Extract the (X, Y) coordinate from the center of the cell holding the provided text.  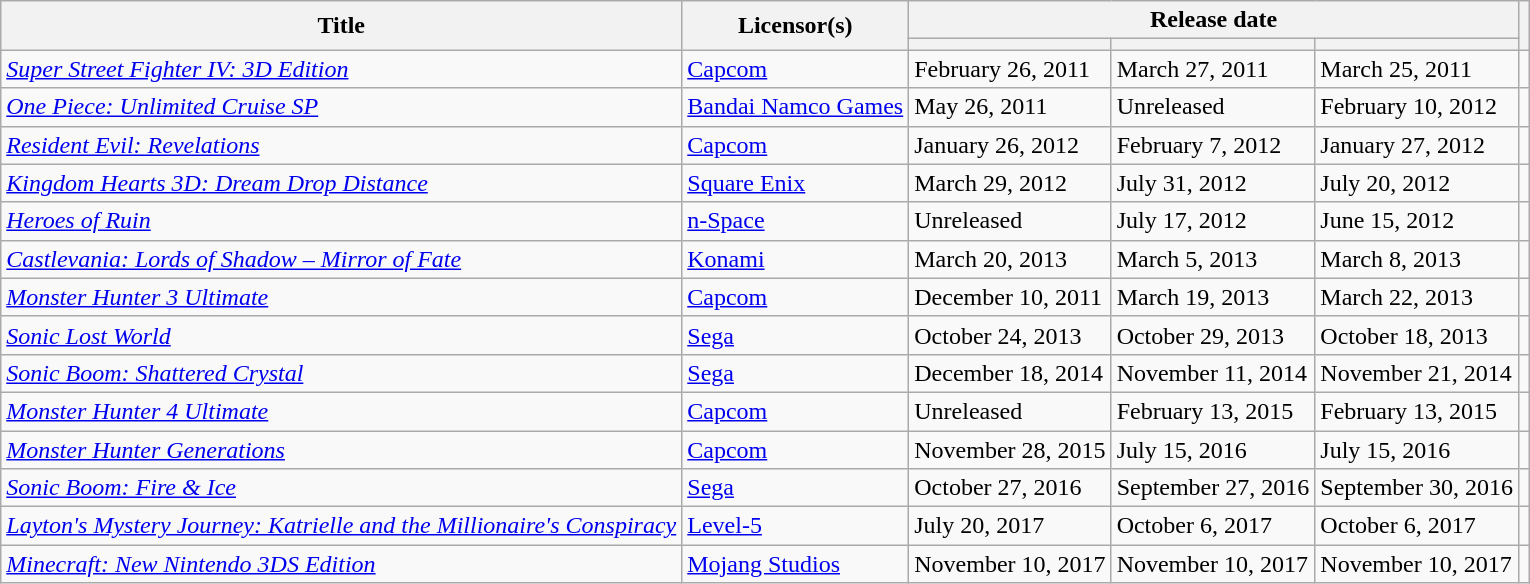
March 8, 2013 (1417, 259)
Level-5 (796, 526)
July 20, 2012 (1417, 183)
November 21, 2014 (1417, 373)
February 26, 2011 (1010, 69)
Monster Hunter 3 Ultimate (342, 297)
Minecraft: New Nintendo 3DS Edition (342, 564)
Title (342, 26)
July 17, 2012 (1213, 221)
September 30, 2016 (1417, 488)
Kingdom Hearts 3D: Dream Drop Distance (342, 183)
February 7, 2012 (1213, 145)
March 25, 2011 (1417, 69)
May 26, 2011 (1010, 107)
March 29, 2012 (1010, 183)
March 27, 2011 (1213, 69)
Sonic Boom: Shattered Crystal (342, 373)
February 10, 2012 (1417, 107)
Castlevania: Lords of Shadow – Mirror of Fate (342, 259)
Release date (1214, 20)
July 20, 2017 (1010, 526)
Bandai Namco Games (796, 107)
Sonic Lost World (342, 335)
December 18, 2014 (1010, 373)
October 29, 2013 (1213, 335)
Resident Evil: Revelations (342, 145)
June 15, 2012 (1417, 221)
One Piece: Unlimited Cruise SP (342, 107)
October 24, 2013 (1010, 335)
September 27, 2016 (1213, 488)
Sonic Boom: Fire & Ice (342, 488)
Konami (796, 259)
March 22, 2013 (1417, 297)
March 5, 2013 (1213, 259)
March 20, 2013 (1010, 259)
Super Street Fighter IV: 3D Edition (342, 69)
July 31, 2012 (1213, 183)
Mojang Studios (796, 564)
Layton's Mystery Journey: Katrielle and the Millionaire's Conspiracy (342, 526)
January 27, 2012 (1417, 145)
December 10, 2011 (1010, 297)
January 26, 2012 (1010, 145)
October 27, 2016 (1010, 488)
November 28, 2015 (1010, 449)
Monster Hunter Generations (342, 449)
Monster Hunter 4 Ultimate (342, 411)
n-Space (796, 221)
October 18, 2013 (1417, 335)
Square Enix (796, 183)
November 11, 2014 (1213, 373)
Licensor(s) (796, 26)
March 19, 2013 (1213, 297)
Heroes of Ruin (342, 221)
